For the text-containing cell, return its midpoint in (X, Y) coordinate format. 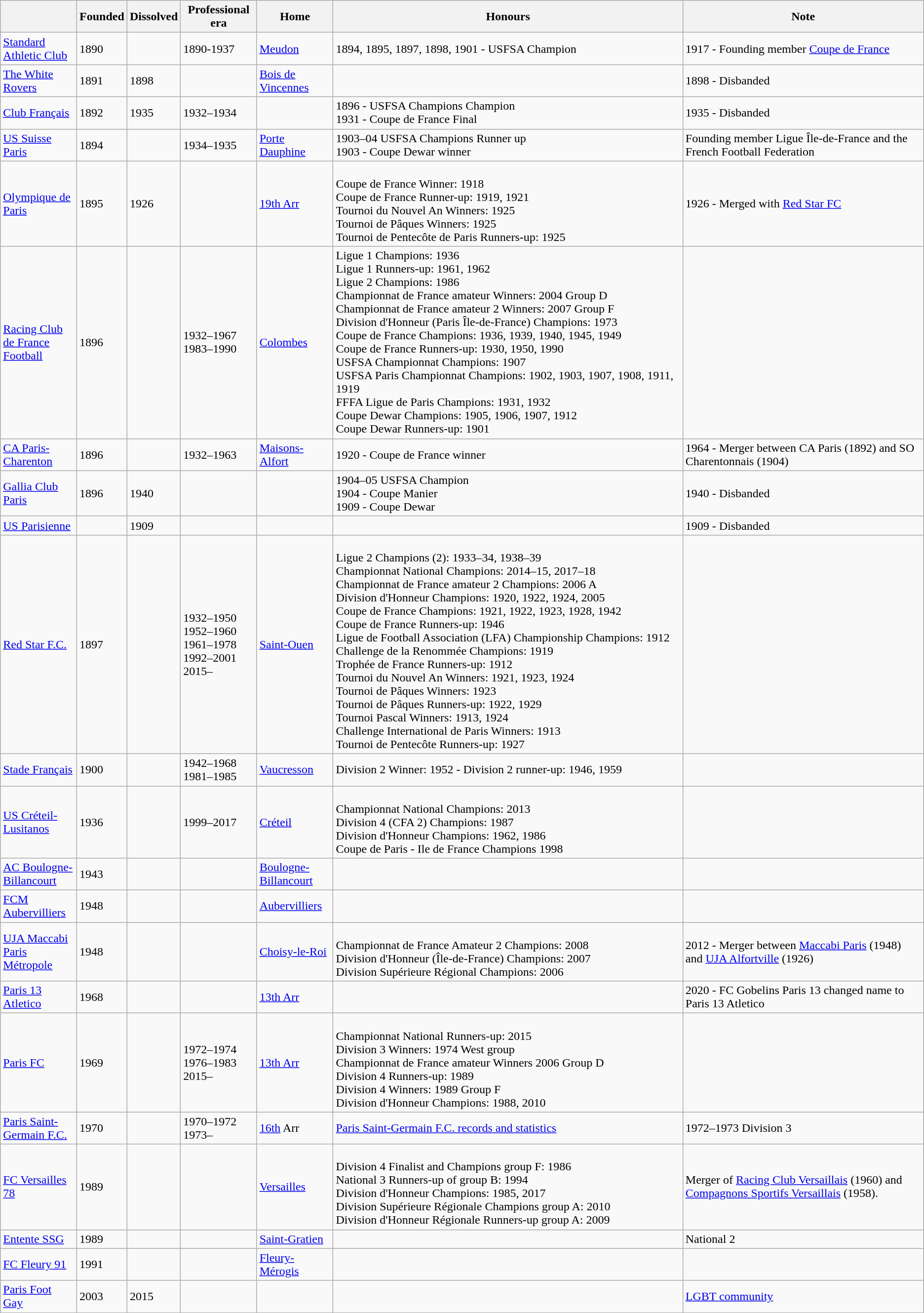
FCM Aubervilliers (38, 907)
1895 (102, 203)
1890 (102, 48)
1968 (102, 997)
1897 (102, 644)
Paris Saint-Germain F.C. records and statistics (508, 1128)
19th Arr (295, 203)
1991 (102, 1264)
Olympique de Paris (38, 203)
1894 (102, 145)
FC Fleury 91 (38, 1264)
1932–1934 (219, 113)
Paris Foot Gay (38, 1297)
Entente SSG (38, 1239)
Fleury-Mérogis (295, 1264)
Red Star F.C. (38, 644)
1932–1967 1983–1990 (219, 343)
1964 - Merger between CA Paris (1892) and SO Charentonnais (1904) (803, 454)
Founded (102, 17)
Standard Athletic Club (38, 48)
Porte Dauphine (295, 145)
AC Boulogne-Billancourt (38, 874)
2015 (154, 1297)
National 2 (803, 1239)
1896 - USFSA Champions Champion1931 - Coupe de France Final (508, 113)
1999–2017 (219, 822)
Stade Français (38, 769)
The White Rovers (38, 81)
Versailles (295, 1187)
1970–1972 1973– (219, 1128)
1969 (102, 1063)
Bois de Vincennes (295, 81)
Boulogne-Billancourt (295, 874)
1935 (154, 113)
Saint-Gratien (295, 1239)
1940 - Disbanded (803, 493)
1894, 1895, 1897, 1898, 1901 - USFSA Champion (508, 48)
Founding member Ligue Île-de-France and the French Football Federation (803, 145)
1972–1973 Division 3 (803, 1128)
1970 (102, 1128)
1904–05 USFSA Champion 1904 - Coupe Manier1909 - Coupe Dewar (508, 493)
Division 2 Winner: 1952 - Division 2 runner-up: 1946, 1959 (508, 769)
FC Versailles 78 (38, 1187)
1909 - Disbanded (803, 525)
1936 (102, 822)
2003 (102, 1297)
1920 - Coupe de France winner (508, 454)
Paris Saint-Germain F.C. (38, 1128)
Vaucresson (295, 769)
CA Paris-Charenton (38, 454)
Club Français (38, 113)
Maisons-Alfort (295, 454)
2012 - Merger between Maccabi Paris (1948) and UJA Alfortville (1926) (803, 952)
UJA Maccabi Paris Métropole (38, 952)
Choisy-le-Roi (295, 952)
1891 (102, 81)
Note (803, 17)
1926 (154, 203)
US Parisienne (38, 525)
1890-1937 (219, 48)
LGBT community (803, 1297)
1940 (154, 493)
1892 (102, 113)
Honours (508, 17)
16th Arr (295, 1128)
Dissolved (154, 17)
Saint-Ouen (295, 644)
Gallia Club Paris (38, 493)
Paris 13 Atletico (38, 997)
Merger of Racing Club Versaillais (1960) and Compagnons Sportifs Versaillais (1958). (803, 1187)
1932–1950 1952–1960 1961–1978 1992–2001 2015– (219, 644)
Aubervilliers (295, 907)
Championnat de France Amateur 2 Champions: 2008 Division d'Honneur (Île-de-France) Champions: 2007 Division Supérieure Régional Champions: 2006 (508, 952)
1900 (102, 769)
Meudon (295, 48)
Colombes (295, 343)
1972–1974 1976–1983 2015– (219, 1063)
Paris FC (38, 1063)
Professionalera (219, 17)
1917 - Founding member Coupe de France (803, 48)
1943 (102, 874)
US Créteil-Lusitanos (38, 822)
1909 (154, 525)
Créteil (295, 822)
US Suisse Paris (38, 145)
1898 (154, 81)
1898 - Disbanded (803, 81)
2020 - FC Gobelins Paris 13 changed name to Paris 13 Atletico (803, 997)
1935 - Disbanded (803, 113)
1942–1968 1981–1985 (219, 769)
1903–04 USFSA Champions Runner up 1903 - Coupe Dewar winner (508, 145)
1926 - Merged with Red Star FC (803, 203)
Racing Club de France Football (38, 343)
1934–1935 (219, 145)
Home (295, 17)
1932–1963 (219, 454)
